Find where the given text appears and provide that cell's center as [X, Y] coordinate. 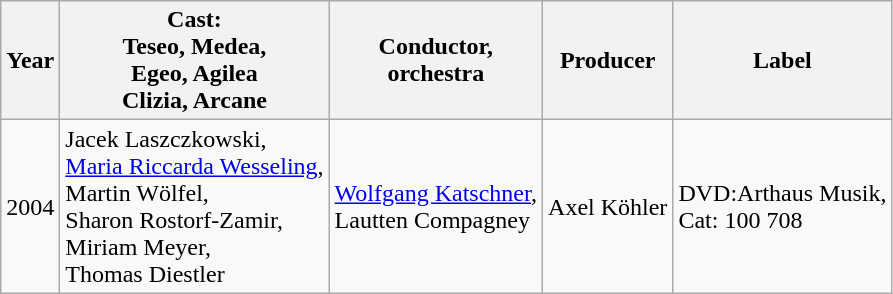
Year [30, 60]
2004 [30, 206]
Conductor,orchestra [436, 60]
DVD:Arthaus Musik,Cat: 100 708 [782, 206]
Jacek Laszczkowski,Maria Riccarda Wesseling,Martin Wölfel,Sharon Rostorf-Zamir,Miriam Meyer,Thomas Diestler [194, 206]
Axel Köhler [608, 206]
Label [782, 60]
Wolfgang Katschner,Lautten Compagney [436, 206]
Producer [608, 60]
Cast:Teseo, Medea,Egeo, AgileaClizia, Arcane [194, 60]
